Pinpoint the cell where the given text exists, returning its [X, Y] midpoint coordinate. 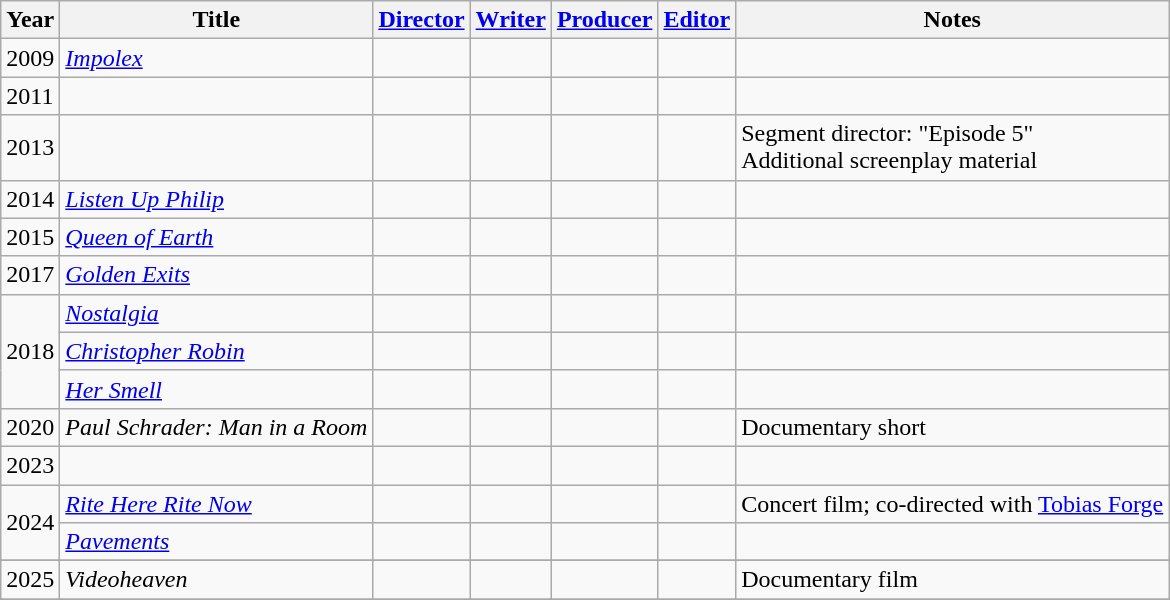
Rite Here Rite Now [216, 503]
Christopher Robin [216, 351]
2015 [30, 237]
Pavements [216, 542]
Editor [697, 20]
Nostalgia [216, 313]
2020 [30, 427]
Videoheaven [216, 580]
Title [216, 20]
2018 [30, 351]
2025 [30, 580]
Documentary film [952, 580]
2009 [30, 58]
Documentary short [952, 427]
2014 [30, 199]
Listen Up Philip [216, 199]
Queen of Earth [216, 237]
Concert film; co-directed with Tobias Forge [952, 503]
Notes [952, 20]
Writer [510, 20]
Impolex [216, 58]
Segment director: "Episode 5" Additional screenplay material [952, 148]
Year [30, 20]
2024 [30, 522]
Golden Exits [216, 275]
Her Smell [216, 389]
Producer [604, 20]
2023 [30, 465]
2017 [30, 275]
2011 [30, 96]
Paul Schrader: Man in a Room [216, 427]
Director [422, 20]
2013 [30, 148]
